Identify which cell holds the provided text, then report its (x, y) central coordinate. 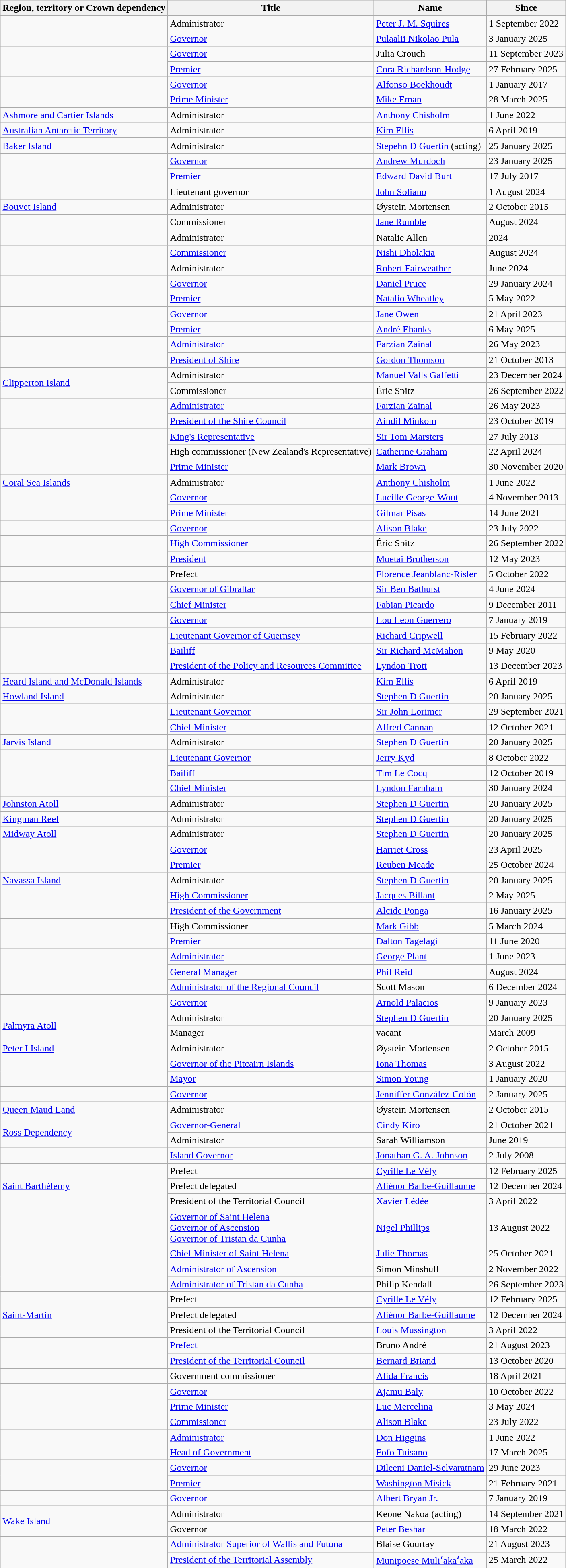
Lyndon Trott (430, 666)
Lou Leon Guerrero (430, 620)
Alcide Ponga (430, 910)
29 September 2021 (526, 712)
Mayor (271, 1079)
Albert Bryan Jr. (430, 1498)
Head of Government (271, 1453)
Tim Le Cocq (430, 773)
Jane Owen (430, 314)
1 June 2023 (526, 957)
1 September 2022 (526, 23)
Aindil Minkom (430, 421)
Coral Sea Islands (84, 482)
Sarah Williamson (430, 1140)
Ajamu Baly (430, 1391)
Julia Crouch (430, 54)
Julie Thomas (430, 1254)
Sir Richard McMahon (430, 650)
22 April 2024 (526, 452)
25 March 2022 (526, 1560)
Stepehn D Guertin (acting) (430, 146)
Pulaalii Nikolao Pula (430, 39)
Bouvet Island (84, 207)
President of the Policy and Resources Committee (271, 666)
June 2024 (526, 268)
Simon Minshull (430, 1269)
Jenniffer González-Colón (430, 1094)
9 May 2020 (526, 650)
Philip Kendall (430, 1284)
Catherine Graham (430, 452)
Queen Maud Land (84, 1109)
President of Shire (271, 360)
2 January 2025 (526, 1094)
King's Representative (271, 436)
23 January 2025 (526, 161)
17 March 2025 (526, 1453)
Reuben Meade (430, 865)
Island Governor (271, 1155)
Since (526, 8)
6 December 2024 (526, 987)
Edward David Burt (430, 176)
Lieutenant governor (271, 192)
Cora Richardson-Hodge (430, 69)
11 September 2023 (526, 54)
George Plant (430, 957)
President of the Territorial Assembly (271, 1560)
Jarvis Island (84, 742)
26 September 2023 (526, 1284)
March 2009 (526, 1033)
Keone Nakoa (acting) (430, 1514)
Moetai Brotherson (430, 559)
André Ebanks (430, 329)
Chief Minister of Saint Helena (271, 1254)
Arnold Palacios (430, 1002)
16 January 2025 (526, 910)
President of the Shire Council (271, 421)
21 October 2021 (526, 1125)
Title (271, 8)
2 July 2008 (526, 1155)
Gordon Thomson (430, 360)
12 October 2019 (526, 773)
Bernard Briand (430, 1361)
21 February 2021 (526, 1483)
President of the Government (271, 910)
Manager (271, 1033)
Iona Thomas (430, 1064)
13 October 2020 (526, 1361)
Scott Mason (430, 987)
30 November 2020 (526, 467)
Alfonso Boekhoudt (430, 84)
Ross Dependency (84, 1132)
23 October 2019 (526, 421)
3 August 2022 (526, 1064)
Luc Mercelina (430, 1406)
President (271, 559)
vacant (430, 1033)
12 May 2023 (526, 559)
Palmyra Atoll (84, 1025)
Saint-Martin (84, 1315)
Jacques Billant (430, 895)
2 May 2025 (526, 895)
3 May 2024 (526, 1406)
Heard Island and McDonald Islands (84, 681)
25 October 2024 (526, 865)
Nishi Dholakia (430, 253)
13 August 2022 (526, 1228)
13 December 2023 (526, 666)
Alida Francis (430, 1376)
Baker Island (84, 146)
Dileeni Daniel-Selvaratnam (430, 1468)
Wake Island (84, 1521)
Governor of Saint HelenaGovernor of AscensionGovernor of Tristan da Cunha (271, 1228)
28 March 2025 (526, 100)
25 January 2025 (526, 146)
2024 (526, 238)
3 January 2025 (526, 39)
5 May 2022 (526, 299)
Administrator Superior of Wallis and Futuna (271, 1544)
21 October 2013 (526, 360)
Saint Barthélemy (84, 1186)
Name (430, 8)
Manuel Valls Galfetti (430, 375)
Louis Mussington (430, 1330)
Peter I Island (84, 1048)
Gilmar Pisas (430, 513)
Administrator of Ascension (271, 1269)
23 December 2024 (526, 375)
Governor of the Pitcairn Islands (271, 1064)
Australian Antarctic Territory (84, 130)
Daniel Pruce (430, 283)
Lyndon Farnham (430, 788)
Cindy Kiro (430, 1125)
Alfred Cannan (430, 727)
Jonathan G. A. Johnson (430, 1155)
15 February 2022 (526, 635)
23 April 2025 (526, 849)
Administrator of the Regional Council (271, 987)
6 May 2025 (526, 329)
25 October 2021 (526, 1254)
Nigel Phillips (430, 1228)
1 August 2024 (526, 192)
Sir Tom Marsters (430, 436)
Fofo Tuisano (430, 1453)
5 October 2022 (526, 574)
18 March 2022 (526, 1529)
Administrator of Tristan da Cunha (271, 1284)
21 April 2023 (526, 314)
Clipperton Island (84, 383)
Munipoese Muliʻakaʻaka (430, 1560)
30 January 2024 (526, 788)
Peter J. M. Squires (430, 23)
4 November 2013 (526, 498)
11 June 2020 (526, 941)
Richard Cripwell (430, 635)
John Soliano (430, 192)
Lieutenant Governor of Guernsey (271, 635)
5 March 2024 (526, 926)
14 September 2021 (526, 1514)
17 July 2017 (526, 176)
9 December 2011 (526, 605)
2 November 2022 (526, 1269)
Florence Jeanblanc-Risler (430, 574)
9 January 2023 (526, 1002)
Jane Rumble (430, 222)
4 June 2024 (526, 589)
1 January 2017 (526, 84)
Johnston Atoll (84, 803)
Midway Atoll (84, 834)
Fabian Picardo (430, 605)
Sir John Lorimer (430, 712)
Governor of Gibraltar (271, 589)
Phil Reid (430, 972)
Natalie Allen (430, 238)
29 January 2024 (526, 283)
Mark Gibb (430, 926)
Natalio Wheatley (430, 299)
Lucille George-Wout (430, 498)
Andrew Murdoch (430, 161)
High commissioner (New Zealand's Representative) (271, 452)
Government commissioner (271, 1376)
27 February 2025 (526, 69)
Mike Eman (430, 100)
Jerry Kyd (430, 758)
Harriet Cross (430, 849)
12 October 2021 (526, 727)
Mark Brown (430, 467)
Washington Misick (430, 1483)
June 2019 (526, 1140)
Bruno André (430, 1345)
Dalton Tagelagi (430, 941)
Howland Island (84, 697)
18 April 2021 (526, 1376)
Region, territory or Crown dependency (84, 8)
Simon Young (430, 1079)
10 October 2022 (526, 1391)
Kingman Reef (84, 819)
14 June 2021 (526, 513)
27 July 2013 (526, 436)
1 January 2020 (526, 1079)
29 June 2023 (526, 1468)
8 October 2022 (526, 758)
General Manager (271, 972)
Navassa Island (84, 880)
Ashmore and Cartier Islands (84, 115)
Don Higgins (430, 1437)
Sir Ben Bathurst (430, 589)
Robert Fairweather (430, 268)
Peter Beshar (430, 1529)
Governor-General (271, 1125)
Blaise Gourtay (430, 1544)
Xavier Lédée (430, 1201)
